Locate the cell with the specified text and output its [x, y] center coordinate. 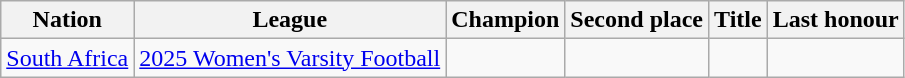
Champion [506, 20]
League [290, 20]
Nation [68, 20]
South Africa [68, 58]
2025 Women's Varsity Football [290, 58]
Title [738, 20]
Last honour [836, 20]
Second place [637, 20]
